Return the (X, Y) coordinate for the center point of the cell that contains the specified text.  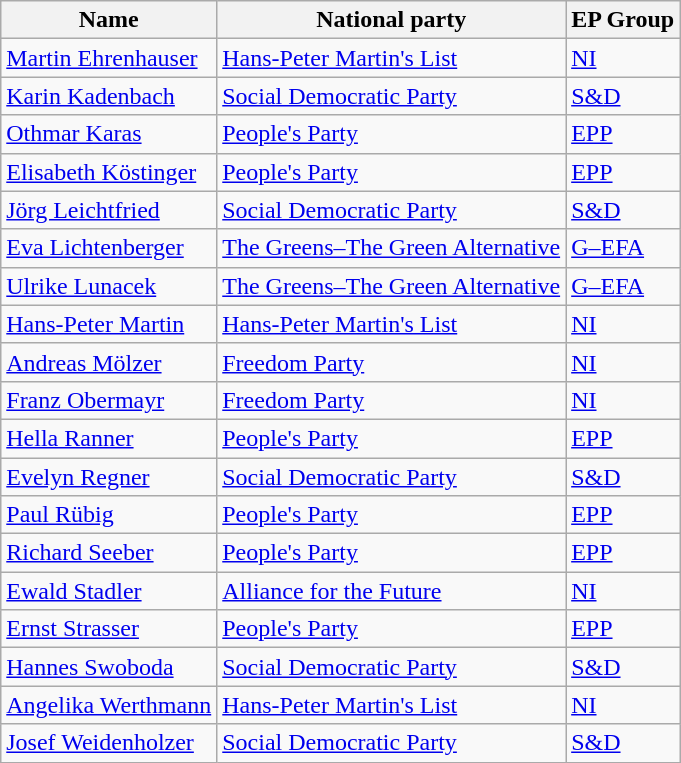
Evelyn Regner (109, 477)
Ulrike Lunacek (109, 286)
Eva Lichtenberger (109, 248)
Jörg Leichtfried (109, 210)
Franz Obermayr (109, 400)
Richard Seeber (109, 553)
Josef Weidenholzer (109, 743)
Hannes Swoboda (109, 667)
Andreas Mölzer (109, 362)
Name (109, 20)
Angelika Werthmann (109, 705)
Alliance for the Future (392, 591)
Hans-Peter Martin (109, 324)
Paul Rübig (109, 515)
National party (392, 20)
Ernst Strasser (109, 629)
Karin Kadenbach (109, 96)
Elisabeth Köstinger (109, 172)
Othmar Karas (109, 134)
Ewald Stadler (109, 591)
Hella Ranner (109, 438)
Martin Ehrenhauser (109, 58)
EP Group (623, 20)
